Locate the cell with the specified text and output its (x, y) center coordinate. 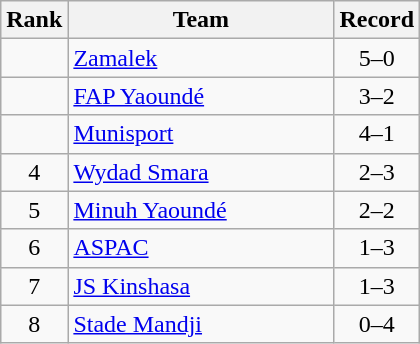
ASPAC (201, 248)
8 (34, 324)
5 (34, 210)
4 (34, 172)
FAP Yaoundé (201, 96)
2–3 (377, 172)
Munisport (201, 134)
4–1 (377, 134)
Team (201, 20)
5–0 (377, 58)
0–4 (377, 324)
Rank (34, 20)
JS Kinshasa (201, 286)
Stade Mandji (201, 324)
Minuh Yaoundé (201, 210)
Record (377, 20)
6 (34, 248)
Wydad Smara (201, 172)
2–2 (377, 210)
3–2 (377, 96)
7 (34, 286)
Zamalek (201, 58)
